For the text-containing cell, return its midpoint in [x, y] coordinate format. 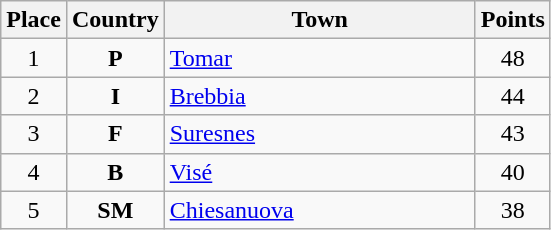
P [115, 58]
Town [320, 20]
SM [115, 210]
44 [512, 96]
Suresnes [320, 134]
43 [512, 134]
40 [512, 172]
Chiesanuova [320, 210]
Country [115, 20]
5 [34, 210]
3 [34, 134]
Visé [320, 172]
48 [512, 58]
Tomar [320, 58]
4 [34, 172]
I [115, 96]
38 [512, 210]
B [115, 172]
F [115, 134]
Brebbia [320, 96]
Points [512, 20]
1 [34, 58]
2 [34, 96]
Place [34, 20]
